Locate the cell with the specified text and output its (x, y) center coordinate. 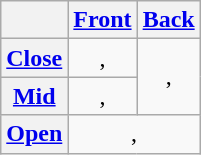
Back (168, 20)
Open (34, 134)
Mid (34, 96)
Close (34, 58)
Front (102, 20)
